Capture the cell that displays the provided text and extract its (X, Y) central coordinate. 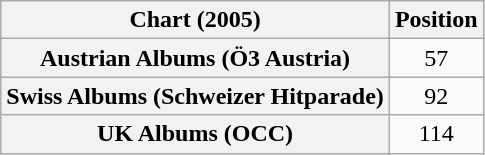
Position (436, 20)
UK Albums (OCC) (196, 134)
92 (436, 96)
114 (436, 134)
Austrian Albums (Ö3 Austria) (196, 58)
Swiss Albums (Schweizer Hitparade) (196, 96)
57 (436, 58)
Chart (2005) (196, 20)
